Capture the cell that displays the provided text and extract its [x, y] central coordinate. 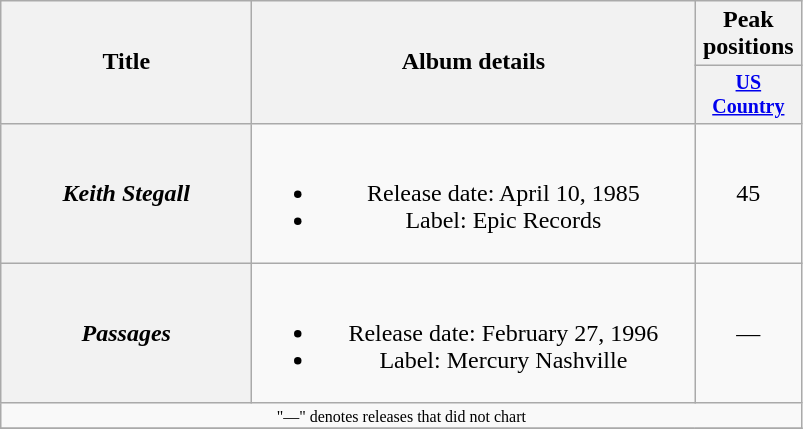
Title [126, 62]
Album details [474, 62]
Peak positions [748, 34]
Release date: February 27, 1996Label: Mercury Nashville [474, 333]
Release date: April 10, 1985Label: Epic Records [474, 193]
45 [748, 193]
— [748, 333]
"—" denotes releases that did not chart [402, 415]
US Country [748, 94]
Keith Stegall [126, 193]
Passages [126, 333]
